Locate the cell with the specified text and output its (x, y) center coordinate. 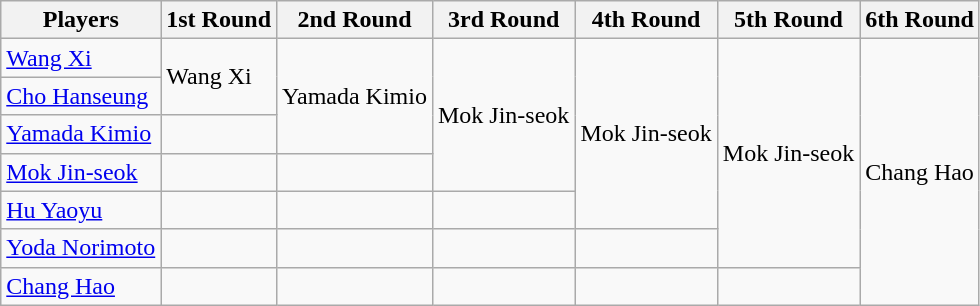
Yoda Norimoto (81, 248)
Players (81, 20)
6th Round (920, 20)
5th Round (788, 20)
4th Round (646, 20)
1st Round (219, 20)
Hu Yaoyu (81, 210)
Cho Hanseung (81, 96)
3rd Round (503, 20)
2nd Round (355, 20)
